Locate the cell with the specified text and output its [x, y] center coordinate. 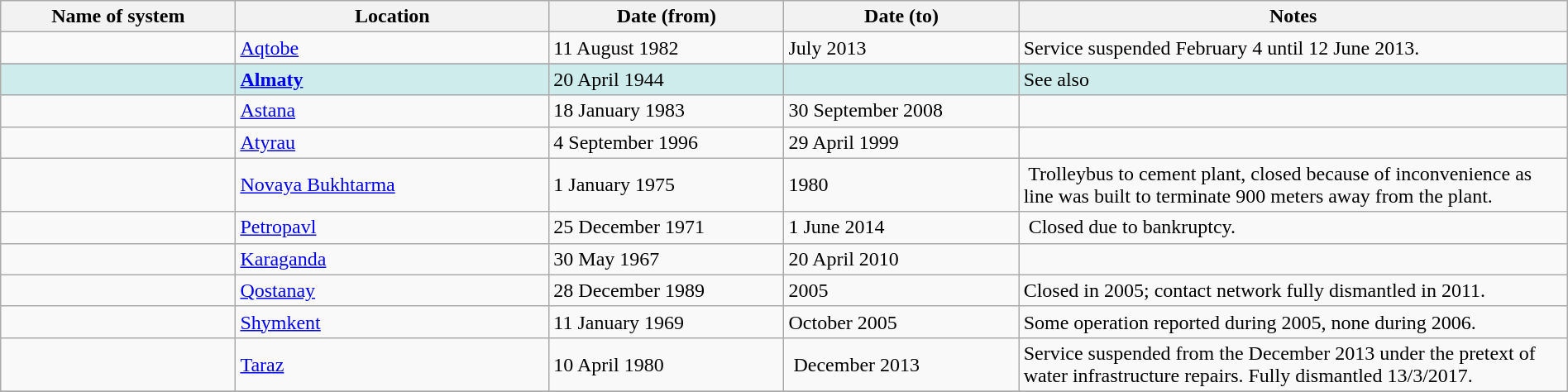
20 April 1944 [667, 79]
28 December 1989 [667, 290]
Taraz [392, 364]
Notes [1293, 17]
Aqtobe [392, 48]
4 September 1996 [667, 142]
20 April 2010 [901, 259]
Closed in 2005; contact network fully dismantled in 2011. [1293, 290]
Service suspended from the December 2013 under the pretext of water infrastructure repairs. Fully dismantled 13/3/2017. [1293, 364]
July 2013 [901, 48]
Novaya Bukhtarma [392, 185]
Name of system [118, 17]
25 December 1971 [667, 227]
1 June 2014 [901, 227]
Closed due to bankruptcy. [1293, 227]
Date (to) [901, 17]
11 August 1982 [667, 48]
11 January 1969 [667, 322]
December 2013 [901, 364]
Location [392, 17]
18 January 1983 [667, 111]
30 May 1967 [667, 259]
Astana [392, 111]
2005 [901, 290]
1980 [901, 185]
29 April 1999 [901, 142]
Trolleybus to cement plant, closed because of inconvenience as line was built to terminate 900 meters away from the plant. [1293, 185]
1 January 1975 [667, 185]
See also [1293, 79]
Karaganda [392, 259]
10 April 1980 [667, 364]
Some operation reported during 2005, none during 2006. [1293, 322]
Qostanay [392, 290]
Atyrau [392, 142]
30 September 2008 [901, 111]
Almaty [392, 79]
Petropavl [392, 227]
Service suspended February 4 until 12 June 2013. [1293, 48]
October 2005 [901, 322]
Date (from) [667, 17]
Shymkent [392, 322]
